Extract the [X, Y] coordinate from the center of the cell holding the provided text.  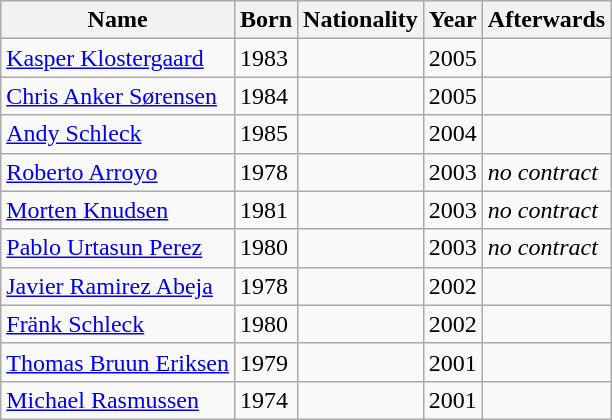
Morten Knudsen [118, 210]
Year [452, 20]
Thomas Bruun Eriksen [118, 362]
Pablo Urtasun Perez [118, 248]
Name [118, 20]
1981 [266, 210]
Andy Schleck [118, 134]
Fränk Schleck [118, 324]
Roberto Arroyo [118, 172]
Kasper Klostergaard [118, 58]
Born [266, 20]
Nationality [361, 20]
1979 [266, 362]
Afterwards [546, 20]
1983 [266, 58]
1985 [266, 134]
1984 [266, 96]
Michael Rasmussen [118, 400]
2004 [452, 134]
Chris Anker Sørensen [118, 96]
Javier Ramirez Abeja [118, 286]
1974 [266, 400]
